Extract the [X, Y] coordinate from the center of the cell holding the provided text.  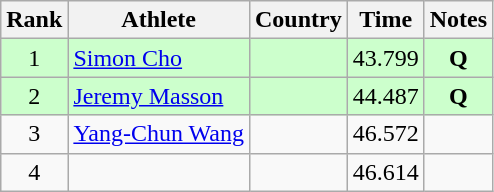
43.799 [386, 58]
Rank [34, 20]
3 [34, 134]
Athlete [159, 20]
46.614 [386, 172]
Jeremy Masson [159, 96]
44.487 [386, 96]
46.572 [386, 134]
Notes [458, 20]
Time [386, 20]
1 [34, 58]
4 [34, 172]
Yang-Chun Wang [159, 134]
Simon Cho [159, 58]
2 [34, 96]
Country [298, 20]
